For the text-containing cell, return its midpoint in [x, y] coordinate format. 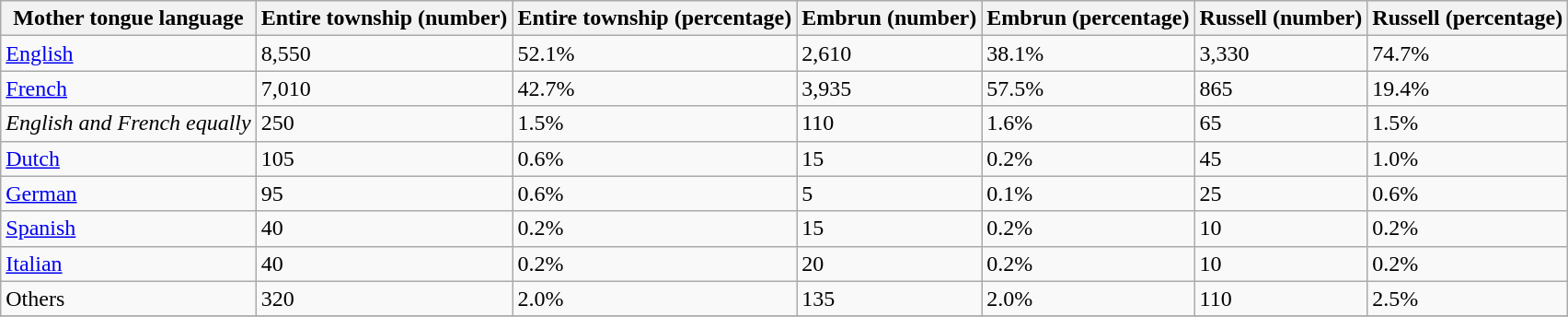
74.7% [1468, 53]
0.1% [1088, 194]
3,330 [1281, 53]
Dutch [129, 158]
8,550 [385, 53]
320 [385, 299]
English and French equally [129, 123]
105 [385, 158]
65 [1281, 123]
1.6% [1088, 123]
135 [889, 299]
52.1% [655, 53]
865 [1281, 88]
Italian [129, 264]
42.7% [655, 88]
20 [889, 264]
45 [1281, 158]
Embrun (percentage) [1088, 18]
95 [385, 194]
Embrun (number) [889, 18]
2,610 [889, 53]
Entire township (number) [385, 18]
English [129, 53]
Others [129, 299]
19.4% [1468, 88]
57.5% [1088, 88]
38.1% [1088, 53]
25 [1281, 194]
1.0% [1468, 158]
Mother tongue language [129, 18]
2.5% [1468, 299]
7,010 [385, 88]
5 [889, 194]
German [129, 194]
French [129, 88]
Entire township (percentage) [655, 18]
250 [385, 123]
Russell (percentage) [1468, 18]
Russell (number) [1281, 18]
3,935 [889, 88]
Spanish [129, 229]
